Find where the given text appears and provide that cell's center as (x, y) coordinate. 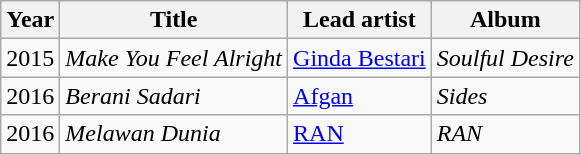
Lead artist (360, 20)
Sides (505, 96)
Ginda Bestari (360, 58)
Album (505, 20)
Melawan Dunia (174, 134)
Year (30, 20)
2015 (30, 58)
Soulful Desire (505, 58)
Berani Sadari (174, 96)
Afgan (360, 96)
Title (174, 20)
Make You Feel Alright (174, 58)
